For the text-containing cell, return its midpoint in (X, Y) coordinate format. 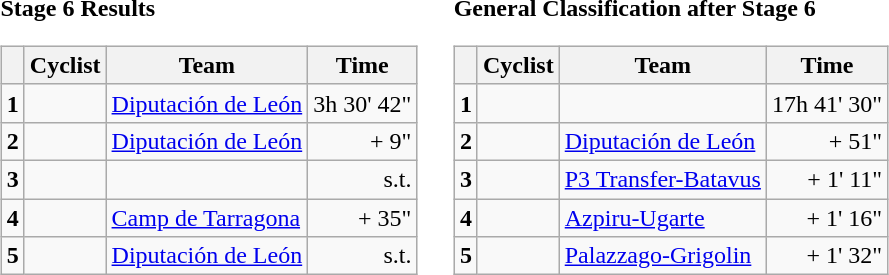
17h 41' 30" (826, 103)
Camp de Tarragona (207, 217)
+ 35" (362, 217)
+ 9" (362, 141)
+ 1' 16" (826, 217)
+ 1' 32" (826, 256)
+ 1' 11" (826, 179)
3h 30' 42" (362, 103)
Palazzago-Grigolin (662, 256)
P3 Transfer-Batavus (662, 179)
Azpiru-Ugarte (662, 217)
+ 51" (826, 141)
